Find where the given text appears and provide that cell's center as [x, y] coordinate. 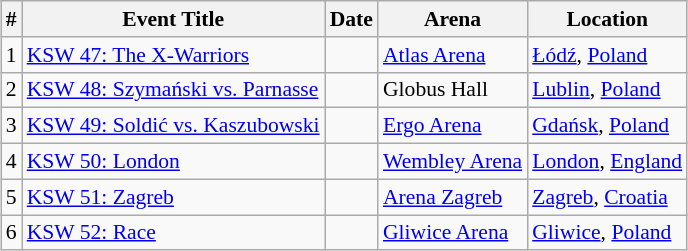
KSW 50: London [174, 162]
Gliwice, Poland [607, 233]
Arena [452, 19]
Zagreb, Croatia [607, 197]
Lublin, Poland [607, 90]
2 [12, 90]
Globus Hall [452, 90]
1 [12, 55]
London, England [607, 162]
5 [12, 197]
KSW 52: Race [174, 233]
Date [352, 19]
4 [12, 162]
KSW 51: Zagreb [174, 197]
Arena Zagreb [452, 197]
# [12, 19]
6 [12, 233]
Ergo Arena [452, 126]
KSW 48: Szymański vs. Parnasse [174, 90]
KSW 47: The X-Warriors [174, 55]
Gdańsk, Poland [607, 126]
Łódź, Poland [607, 55]
Gliwice Arena [452, 233]
Location [607, 19]
Atlas Arena [452, 55]
KSW 49: Soldić vs. Kaszubowski [174, 126]
Event Title [174, 19]
Wembley Arena [452, 162]
3 [12, 126]
